For the text-containing cell, return its midpoint in [x, y] coordinate format. 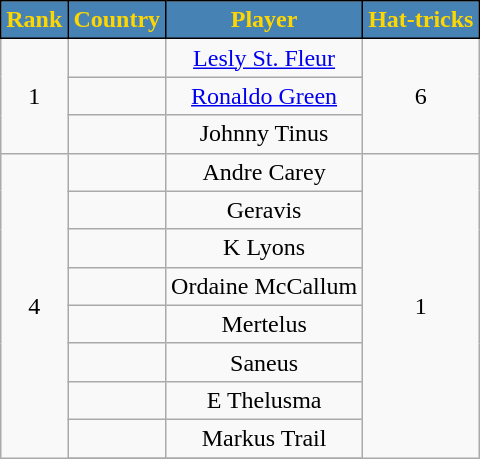
Ronaldo Green [264, 96]
Hat-tricks [421, 20]
6 [421, 96]
Lesly St. Fleur [264, 58]
4 [34, 305]
Player [264, 20]
Mertelus [264, 324]
Rank [34, 20]
Saneus [264, 362]
Johnny Tinus [264, 134]
Geravis [264, 210]
Country [117, 20]
Markus Trail [264, 438]
K Lyons [264, 248]
E Thelusma [264, 400]
Ordaine McCallum [264, 286]
Andre Carey [264, 172]
